Search for the cell housing the specified text and yield its (x, y) center coordinate. 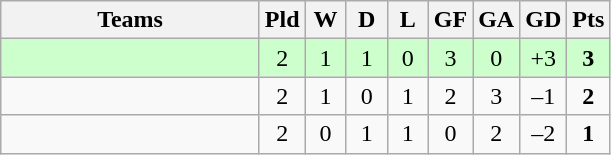
GF (450, 20)
D (366, 20)
GD (544, 20)
Pld (282, 20)
+3 (544, 58)
W (326, 20)
L (408, 20)
–1 (544, 96)
–2 (544, 134)
Pts (588, 20)
Teams (130, 20)
GA (496, 20)
